Return the [X, Y] coordinate for the center point of the cell that contains the specified text.  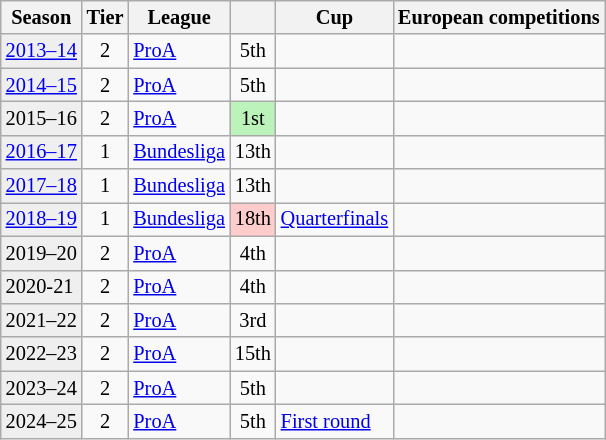
2014–15 [42, 85]
European competitions [499, 17]
First round [334, 421]
1st [253, 118]
2015–16 [42, 118]
2016–17 [42, 152]
2019–20 [42, 253]
2021–22 [42, 320]
Tier [106, 17]
2024–25 [42, 421]
18th [253, 219]
2023–24 [42, 388]
15th [253, 354]
3rd [253, 320]
Season [42, 17]
2018–19 [42, 219]
League [178, 17]
Quarterfinals [334, 219]
Cup [334, 17]
2013–14 [42, 51]
2017–18 [42, 186]
2020-21 [42, 287]
2022–23 [42, 354]
